Locate the cell with the specified text and output its [X, Y] center coordinate. 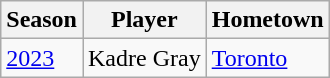
Toronto [268, 58]
Player [144, 20]
2023 [42, 58]
Kadre Gray [144, 58]
Season [42, 20]
Hometown [268, 20]
